Find where the given text appears and provide that cell's center as (X, Y) coordinate. 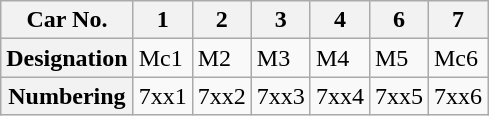
M2 (222, 58)
M4 (340, 58)
Numbering (67, 96)
M3 (280, 58)
7xx1 (162, 96)
7xx2 (222, 96)
7xx5 (398, 96)
Designation (67, 58)
1 (162, 20)
7xx4 (340, 96)
3 (280, 20)
2 (222, 20)
Car No. (67, 20)
7xx6 (458, 96)
7xx3 (280, 96)
Mc1 (162, 58)
Mc6 (458, 58)
6 (398, 20)
7 (458, 20)
4 (340, 20)
M5 (398, 58)
